Detect which cell encompasses the target text, then output its (X, Y) center coordinate. 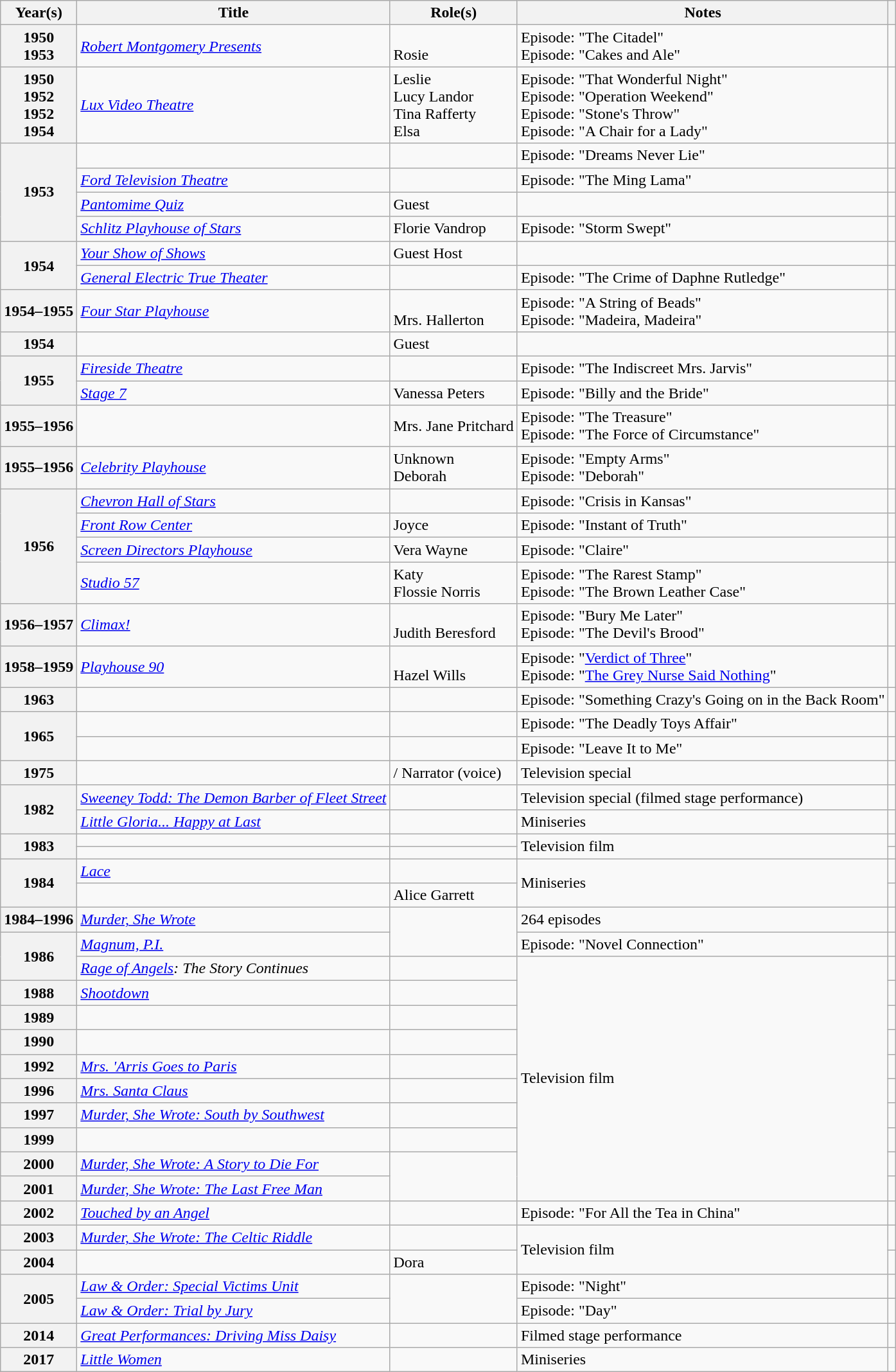
Mrs. Jane Pritchard (453, 427)
Episode: "The Rarest Stamp"Episode: "The Brown Leather Case" (703, 583)
2004 (39, 1262)
Guest Host (453, 253)
1963 (39, 699)
Your Show of Shows (234, 253)
1965 (39, 736)
1992 (39, 1066)
Celebrity Playhouse (234, 468)
Vanessa Peters (453, 392)
Television special (703, 773)
Murder, She Wrote (234, 920)
1989 (39, 1017)
1984–1996 (39, 920)
Robert Montgomery Presents (234, 46)
Climax! (234, 624)
Episode: "Verdict of Three"Episode: "The Grey Nurse Said Nothing" (703, 667)
1956–1957 (39, 624)
1982 (39, 809)
Little Gloria... Happy at Last (234, 822)
Studio 57 (234, 583)
Episode: "The Indiscreet Mrs. Jarvis" (703, 368)
Murder, She Wrote: The Last Free Man (234, 1188)
Mrs. Hallerton (453, 311)
Episode: "Leave It to Me" (703, 748)
Episode: "The Ming Lama" (703, 180)
Television special (filmed stage performance) (703, 797)
1950195219521954 (39, 105)
General Electric True Theater (234, 277)
1954–1955 (39, 311)
Screen Directors Playhouse (234, 550)
Mrs. Santa Claus (234, 1091)
Front Row Center (234, 525)
Episode: "Empty Arms"Episode: "Deborah" (703, 468)
1953 (39, 192)
1988 (39, 993)
Vera Wayne (453, 550)
1958–1959 (39, 667)
Episode: "For All the Tea in China" (703, 1213)
2003 (39, 1237)
1956 (39, 546)
Murder, She Wrote: South by Southwest (234, 1115)
2001 (39, 1188)
Great Performances: Driving Miss Daisy (234, 1335)
Law & Order: Trial by Jury (234, 1311)
Lace (234, 870)
Rosie (453, 46)
Sweeney Todd: The Demon Barber of Fleet Street (234, 797)
2017 (39, 1360)
2000 (39, 1164)
Judith Beresford (453, 624)
Episode: "Storm Swept" (703, 229)
Touched by an Angel (234, 1213)
Joyce (453, 525)
1984 (39, 883)
Rage of Angels: The Story Continues (234, 969)
1975 (39, 773)
Mrs. 'Arris Goes to Paris (234, 1066)
1999 (39, 1139)
2014 (39, 1335)
Episode: "Day" (703, 1311)
Stage 7 (234, 392)
Florie Vandrop (453, 229)
Role(s) (453, 13)
Alice Garrett (453, 895)
Playhouse 90 (234, 667)
UnknownDeborah (453, 468)
Chevron Hall of Stars (234, 501)
LeslieLucy LandorTina RaffertyElsa (453, 105)
19501953 (39, 46)
Episode: "That Wonderful Night"Episode: "Operation Weekend"Episode: "Stone's Throw"Episode: "A Chair for a Lady" (703, 105)
264 episodes (703, 920)
Schlitz Playhouse of Stars (234, 229)
Notes (703, 13)
Filmed stage performance (703, 1335)
2002 (39, 1213)
Episode: "Dreams Never Lie" (703, 155)
1986 (39, 956)
Episode: "A String of Beads" Episode: "Madeira, Madeira" (703, 311)
/ Narrator (voice) (453, 773)
Shootdown (234, 993)
Episode: "Novel Connection" (703, 944)
1955 (39, 380)
Four Star Playhouse (234, 311)
Episode: "The Deadly Toys Affair" (703, 724)
Episode: "Something Crazy's Going on in the Back Room" (703, 699)
Ford Television Theatre (234, 180)
1983 (39, 846)
Episode: "Instant of Truth" (703, 525)
Episode: "Crisis in Kansas" (703, 501)
Magnum, P.I. (234, 944)
Episode: "The Treasure"Episode: "The Force of Circumstance" (703, 427)
Episode: "Claire" (703, 550)
1990 (39, 1042)
Little Women (234, 1360)
KatyFlossie Norris (453, 583)
2005 (39, 1299)
1997 (39, 1115)
Fireside Theatre (234, 368)
Year(s) (39, 13)
Title (234, 13)
Murder, She Wrote: The Celtic Riddle (234, 1237)
Lux Video Theatre (234, 105)
Law & Order: Special Victims Unit (234, 1287)
Hazel Wills (453, 667)
Episode: "The Crime of Daphne Rutledge" (703, 277)
Murder, She Wrote: A Story to Die For (234, 1164)
Episode: "The Citadel"Episode: "Cakes and Ale" (703, 46)
Episode: "Bury Me Later"Episode: "The Devil's Brood" (703, 624)
Dora (453, 1262)
1996 (39, 1091)
Pantomime Quiz (234, 204)
Episode: "Billy and the Bride" (703, 392)
Episode: "Night" (703, 1287)
